Capture the cell that displays the provided text and extract its [X, Y] central coordinate. 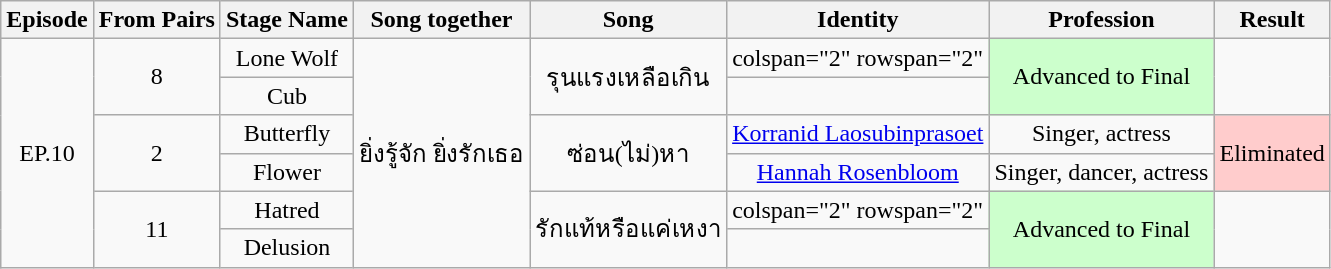
Profession [1102, 20]
Song [628, 20]
รุนแรงเหลือเกิน [628, 77]
ยิ่งรู้จัก ยิ่งรักเธอ [441, 153]
Lone Wolf [286, 58]
Hannah Rosenbloom [858, 172]
2 [156, 153]
รักแท้หรือแค่เหงา [628, 229]
11 [156, 229]
Cub [286, 96]
Delusion [286, 248]
Result [1272, 20]
Song together [441, 20]
EP.10 [47, 153]
8 [156, 77]
ซ่อน(ไม่)หา [628, 153]
Hatred [286, 210]
Flower [286, 172]
Singer, actress [1102, 134]
Butterfly [286, 134]
Identity [858, 20]
Korranid Laosubinprasoet [858, 134]
Episode [47, 20]
Stage Name [286, 20]
Eliminated [1272, 153]
From Pairs [156, 20]
Singer, dancer, actress [1102, 172]
